Extract the (X, Y) coordinate from the center of the cell holding the provided text.  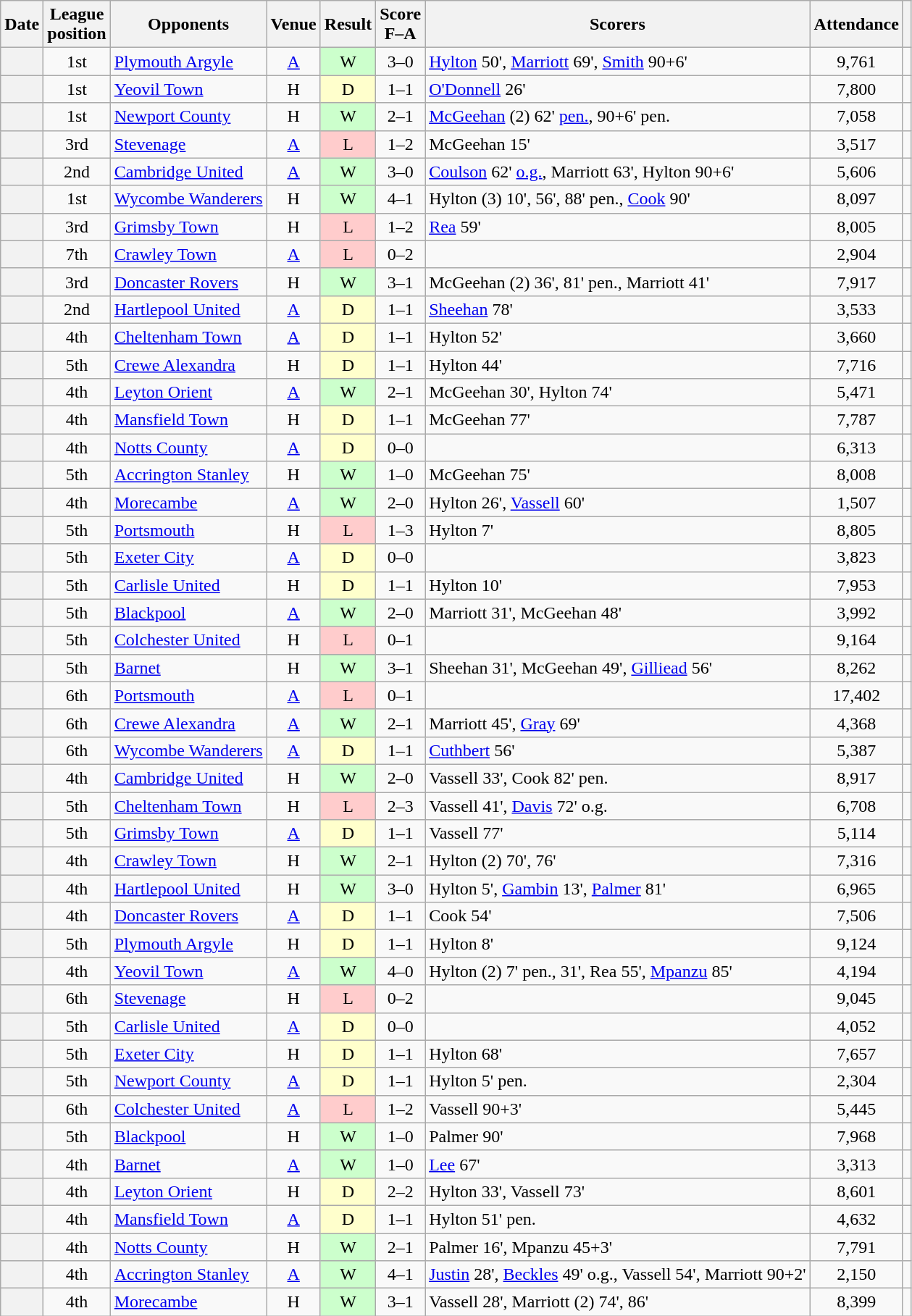
4,194 (856, 971)
Hylton 68' (617, 1054)
5,471 (856, 393)
Hylton 7' (617, 530)
7,657 (856, 1054)
7,316 (856, 861)
Cook 54' (617, 916)
3,992 (856, 613)
Vassell 77' (617, 834)
6,965 (856, 889)
17,402 (856, 695)
6,708 (856, 806)
8,601 (856, 1191)
5,606 (856, 172)
Hylton 50', Marriott 69', Smith 90+6' (617, 62)
1,507 (856, 503)
7,716 (856, 364)
Opponents (188, 25)
Venue (293, 25)
Palmer 90' (617, 1136)
7,800 (856, 89)
4,052 (856, 1026)
Hylton (2) 70', 76' (617, 861)
Vassell 41', Davis 72' o.g. (617, 806)
Result (348, 25)
Vassell 90+3' (617, 1109)
3,533 (856, 309)
9,761 (856, 62)
Lee 67' (617, 1164)
4,368 (856, 723)
2–2 (401, 1191)
Leagueposition (77, 25)
7,787 (856, 420)
O'Donnell 26' (617, 89)
Hylton 51' pen. (617, 1219)
2,904 (856, 254)
2,304 (856, 1081)
Marriott 31', McGeehan 48' (617, 613)
Hylton 44' (617, 364)
5,387 (856, 750)
9,045 (856, 999)
8,917 (856, 778)
Sheehan 31', McGeehan 49', Gilliead 56' (617, 668)
McGeehan 75' (617, 475)
7,953 (856, 585)
Hylton 26', Vassell 60' (617, 503)
Marriott 45', Gray 69' (617, 723)
Hylton 5', Gambin 13', Palmer 81' (617, 889)
Date (22, 25)
4–0 (401, 971)
7,791 (856, 1246)
Sheehan 78' (617, 309)
Attendance (856, 25)
7,058 (856, 117)
Vassell 33', Cook 82' pen. (617, 778)
Rea 59' (617, 227)
McGeehan (2) 36', 81' pen., Marriott 41' (617, 282)
4,632 (856, 1219)
7,968 (856, 1136)
3,823 (856, 558)
Hylton (3) 10', 56', 88' pen., Cook 90' (617, 199)
Vassell 28', Marriott (2) 74', 86' (617, 1302)
9,164 (856, 640)
8,805 (856, 530)
McGeehan (2) 62' pen., 90+6' pen. (617, 117)
McGeehan 30', Hylton 74' (617, 393)
Hylton 33', Vassell 73' (617, 1191)
Coulson 62' o.g., Marriott 63', Hylton 90+6' (617, 172)
9,124 (856, 944)
1–3 (401, 530)
2,150 (856, 1275)
7,506 (856, 916)
7th (77, 254)
8,008 (856, 475)
McGeehan 15' (617, 144)
Hylton 5' pen. (617, 1081)
Scorers (617, 25)
3,313 (856, 1164)
3,660 (856, 337)
8,399 (856, 1302)
8,005 (856, 227)
8,262 (856, 668)
8,097 (856, 199)
McGeehan 77' (617, 420)
Hylton 52' (617, 337)
7,917 (856, 282)
5,445 (856, 1109)
Hylton (2) 7' pen., 31', Rea 55', Mpanzu 85' (617, 971)
2–3 (401, 806)
Hylton 8' (617, 944)
6,313 (856, 448)
Cuthbert 56' (617, 750)
Hylton 10' (617, 585)
Justin 28', Beckles 49' o.g., Vassell 54', Marriott 90+2' (617, 1275)
ScoreF–A (401, 25)
5,114 (856, 834)
Palmer 16', Mpanzu 45+3' (617, 1246)
3,517 (856, 144)
